Find where the given text appears and provide that cell's center as [X, Y] coordinate. 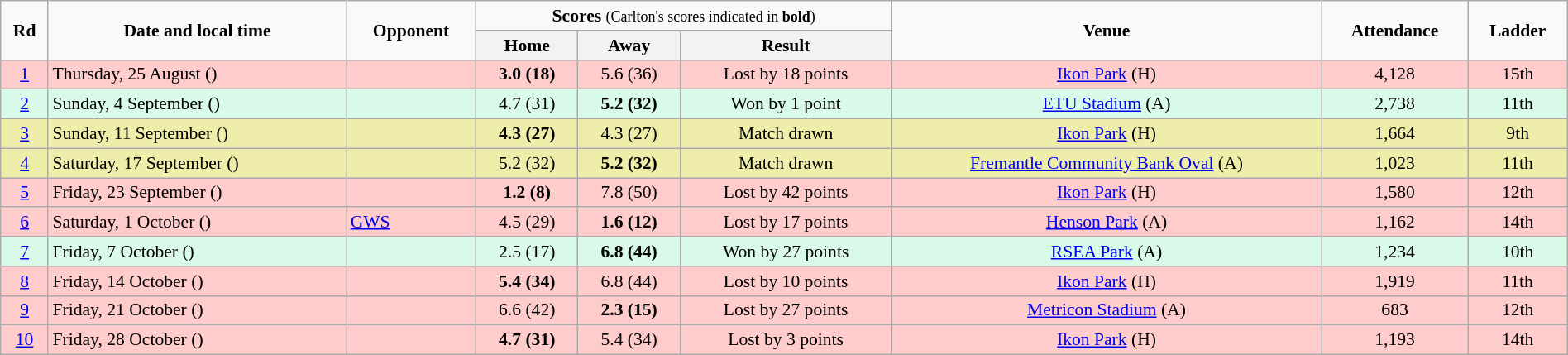
Thursday, 25 August () [197, 74]
Henson Park (A) [1107, 223]
Opponent [412, 30]
2.3 (15) [629, 310]
1,023 [1394, 163]
Lost by 42 points [786, 193]
Saturday, 17 September () [197, 163]
Saturday, 1 October () [197, 223]
1 [25, 74]
Friday, 23 September () [197, 193]
GWS [412, 223]
Sunday, 11 September () [197, 134]
Result [786, 46]
15th [1518, 74]
7.8 (50) [629, 193]
Fremantle Community Bank Oval (A) [1107, 163]
Lost by 18 points [786, 74]
Lost by 10 points [786, 281]
8 [25, 281]
Away [629, 46]
10th [1518, 252]
2 [25, 104]
3 [25, 134]
2,738 [1394, 104]
Metricon Stadium (A) [1107, 310]
6 [25, 223]
Lost by 3 points [786, 340]
3.0 (18) [526, 74]
1,919 [1394, 281]
1,580 [1394, 193]
1,193 [1394, 340]
Attendance [1394, 30]
Friday, 28 October () [197, 340]
ETU Stadium (A) [1107, 104]
1,234 [1394, 252]
Lost by 27 points [786, 310]
Friday, 7 October () [197, 252]
Sunday, 4 September () [197, 104]
4 [25, 163]
Friday, 21 October () [197, 310]
1.6 (12) [629, 223]
10 [25, 340]
4.5 (29) [526, 223]
Scores (Carlton's scores indicated in bold) [683, 16]
Won by 1 point [786, 104]
683 [1394, 310]
Won by 27 points [786, 252]
7 [25, 252]
9th [1518, 134]
Date and local time [197, 30]
Lost by 17 points [786, 223]
1.2 (8) [526, 193]
5.6 (36) [629, 74]
Home [526, 46]
5 [25, 193]
Rd [25, 30]
Friday, 14 October () [197, 281]
Venue [1107, 30]
1,162 [1394, 223]
RSEA Park (A) [1107, 252]
9 [25, 310]
1,664 [1394, 134]
2.5 (17) [526, 252]
4,128 [1394, 74]
Ladder [1518, 30]
6.6 (42) [526, 310]
